Identify which cell holds the provided text, then report its [x, y] central coordinate. 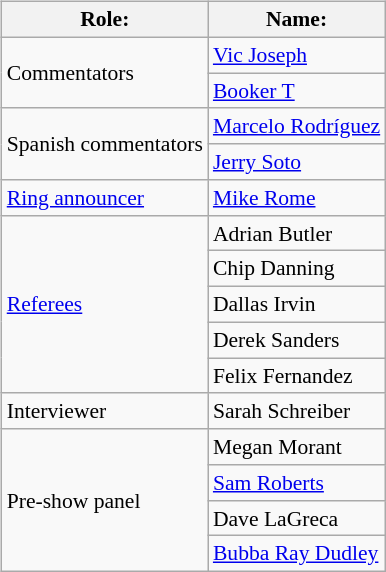
Spanish commentators [105, 144]
Sam Roberts [296, 483]
Ring announcer [105, 198]
Pre-show panel [105, 500]
Dave LaGreca [296, 518]
Bubba Ray Dudley [296, 554]
Megan Morant [296, 447]
Mike Rome [296, 198]
Commentators [105, 72]
Vic Joseph [296, 55]
Booker T [296, 91]
Referees [105, 304]
Marcelo Rodríguez [296, 126]
Dallas Irvin [296, 305]
Role: [105, 20]
Adrian Butler [296, 233]
Felix Fernandez [296, 376]
Sarah Schreiber [296, 411]
Interviewer [105, 411]
Derek Sanders [296, 340]
Name: [296, 20]
Chip Danning [296, 269]
Jerry Soto [296, 162]
